Find where the given text appears and provide that cell's center as [x, y] coordinate. 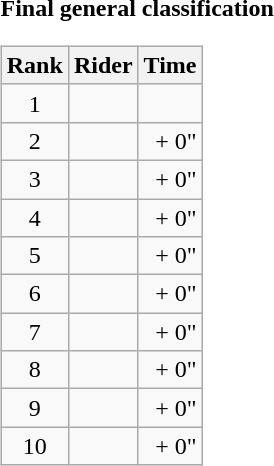
10 [34, 446]
2 [34, 141]
8 [34, 370]
6 [34, 294]
9 [34, 408]
Rank [34, 65]
Time [170, 65]
Rider [103, 65]
5 [34, 256]
1 [34, 103]
7 [34, 332]
4 [34, 217]
3 [34, 179]
